Output the (X, Y) coordinate of the center of the cell containing the given text.  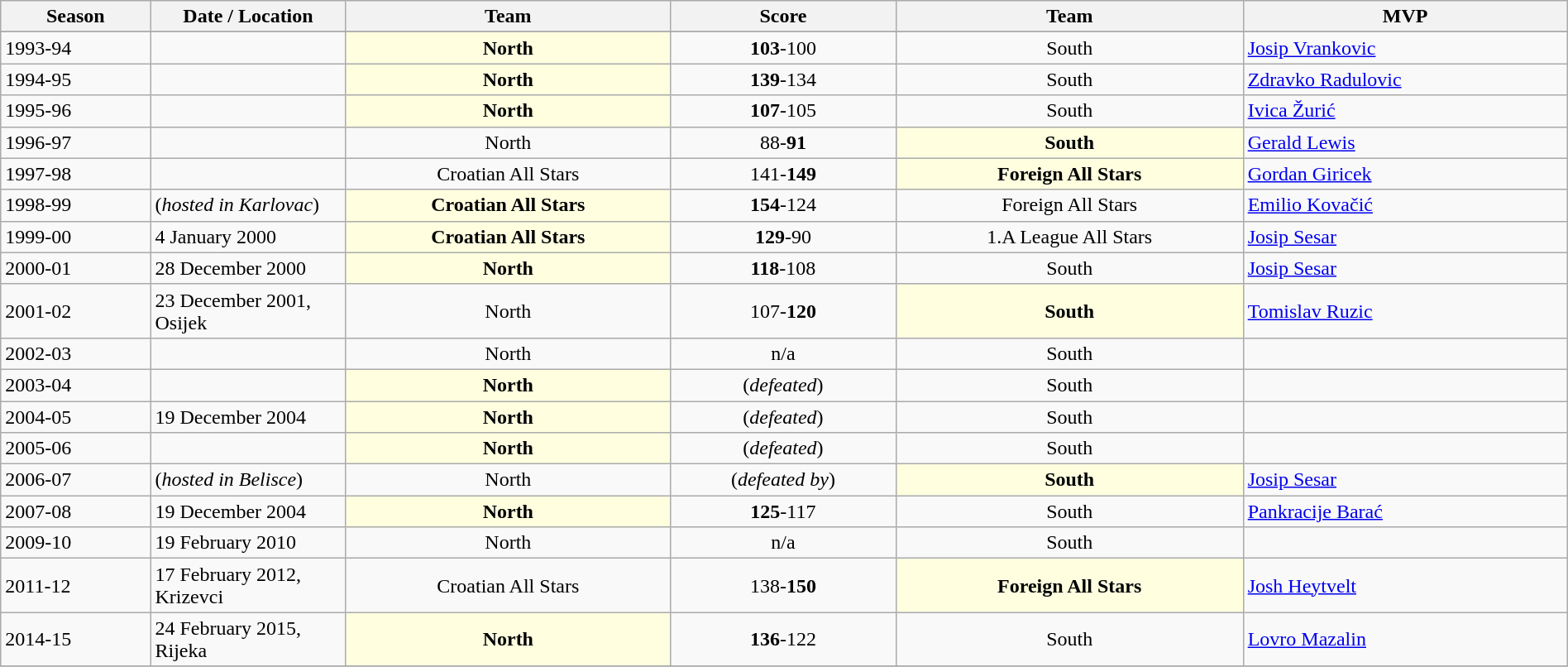
Zdravko Radulovic (1405, 79)
19 February 2010 (248, 543)
2007-08 (76, 511)
Season (76, 17)
1.A League All Stars (1069, 237)
154-124 (784, 205)
24 February 2015, Rijeka (248, 639)
Date / Location (248, 17)
(hosted in Karlovac) (248, 205)
Tomislav Ruzic (1405, 311)
4 January 2000 (248, 237)
139-134 (784, 79)
103-100 (784, 48)
129-90 (784, 237)
107-120 (784, 311)
Lovro Mazalin (1405, 639)
2011-12 (76, 586)
1996-97 (76, 142)
2001-02 (76, 311)
2000-01 (76, 268)
Score (784, 17)
118-108 (784, 268)
Josip Vrankovic (1405, 48)
Pankracije Barać (1405, 511)
Gerald Lewis (1405, 142)
1994-95 (76, 79)
136-122 (784, 639)
23 December 2001, Osijek (248, 311)
2009-10 (76, 543)
138-150 (784, 586)
1997-98 (76, 174)
107-105 (784, 111)
Josh Heytvelt (1405, 586)
Gordan Giricek (1405, 174)
2014-15 (76, 639)
2003-04 (76, 385)
2006-07 (76, 480)
Emilio Kovačić (1405, 205)
88-91 (784, 142)
MVP (1405, 17)
141-149 (784, 174)
1998-99 (76, 205)
28 December 2000 (248, 268)
1993-94 (76, 48)
125-117 (784, 511)
1995-96 (76, 111)
(defeated by) (784, 480)
(hosted in Belisce) (248, 480)
1999-00 (76, 237)
2005-06 (76, 449)
2004-05 (76, 416)
Ivica Žurić (1405, 111)
17 February 2012, Krizevci (248, 586)
2002-03 (76, 353)
